Return [x, y] of the center of cell containing provided text 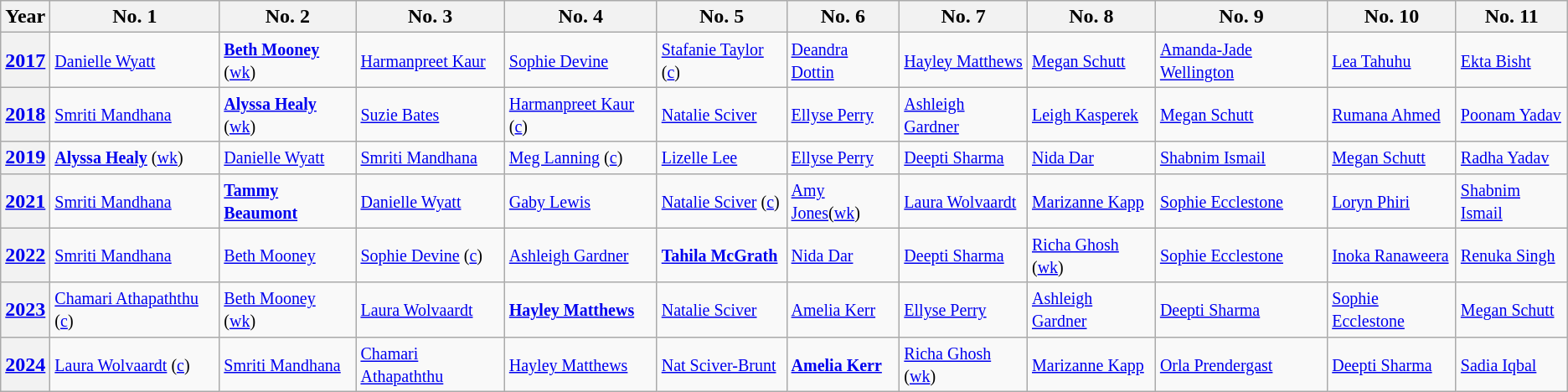
Natalie Sciver (c) [722, 201]
No. 11 [1511, 17]
No. 1 [135, 17]
Meg Lanning (c) [580, 157]
Nat Sciver-Brunt [722, 364]
Lizelle Lee [722, 157]
Suzie Bates [431, 114]
Renuka Singh [1511, 255]
Beth Mooney [288, 255]
Harmanpreet Kaur (c) [580, 114]
No. 8 [1091, 17]
2023 [25, 310]
Rumana Ahmed [1392, 114]
Poonam Yadav [1511, 114]
Sophie Devine [580, 60]
Radha Yadav [1511, 157]
Gaby Lewis [580, 201]
2022 [25, 255]
No. 7 [963, 17]
Harmanpreet Kaur [431, 60]
Ekta Bisht [1511, 60]
Orla Prendergast [1241, 364]
Deandra Dottin [843, 60]
2021 [25, 201]
No. 3 [431, 17]
Chamari Athapaththu [431, 364]
Chamari Athapaththu (c) [135, 310]
2018 [25, 114]
Lea Tahuhu [1392, 60]
Year [25, 17]
No. 9 [1241, 17]
2024 [25, 364]
Inoka Ranaweera [1392, 255]
No. 4 [580, 17]
No. 5 [722, 17]
Stafanie Taylor (c) [722, 60]
No. 10 [1392, 17]
2017 [25, 60]
Leigh Kasperek [1091, 114]
Sophie Devine (c) [431, 255]
Tammy Beaumont [288, 201]
Loryn Phiri [1392, 201]
Sadia Iqbal [1511, 364]
No. 6 [843, 17]
No. 2 [288, 17]
Amanda-Jade Wellington [1241, 60]
Laura Wolvaardt (c) [135, 364]
Amy Jones(wk) [843, 201]
Tahila McGrath [722, 255]
2019 [25, 157]
